Provide the (x, y) coordinate of the cell's center where the given text is located.  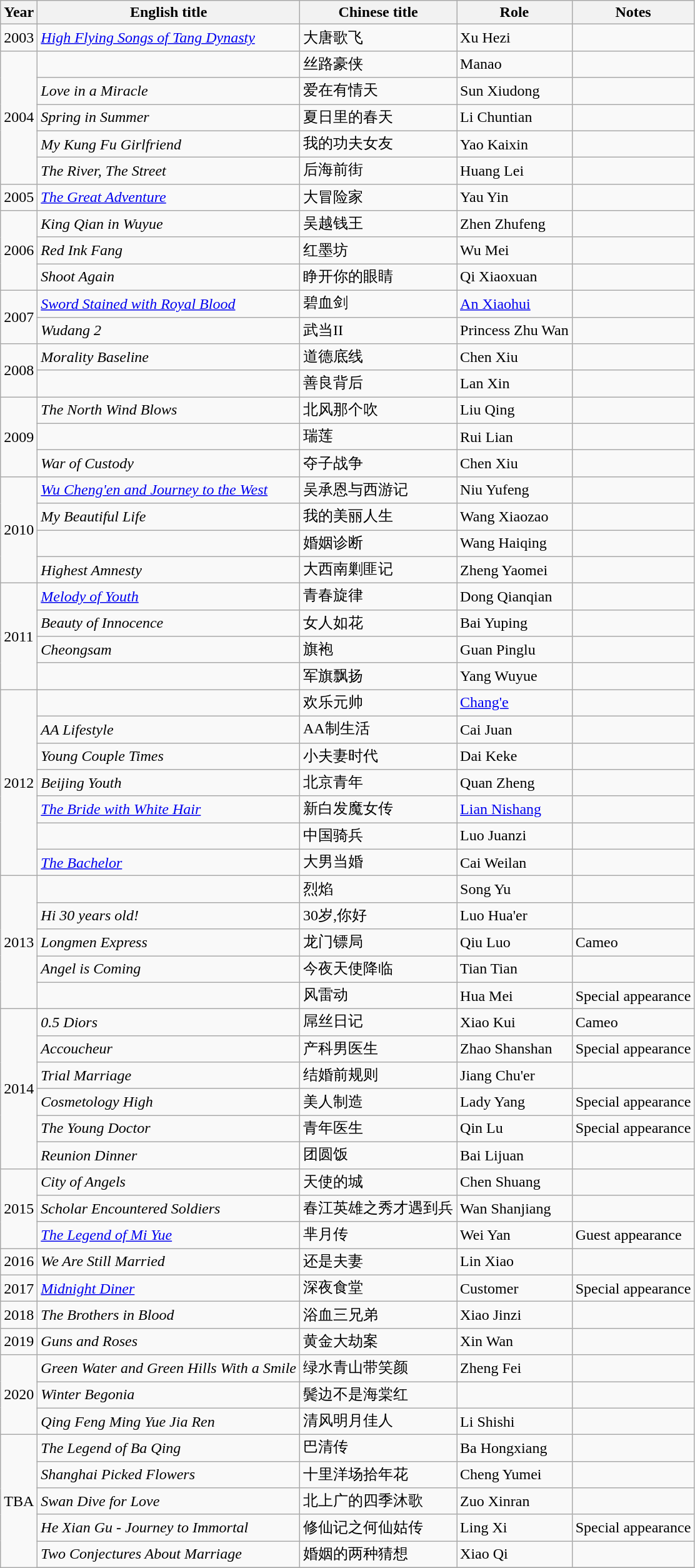
清风明月佳人 (379, 1422)
Xiao Qi (515, 1554)
Wudang 2 (169, 330)
鬓边不是海棠红 (379, 1395)
Melody of Youth (169, 596)
Green Water and Green Hills With a Smile (169, 1368)
烈焰 (379, 889)
我的美丽人生 (379, 516)
The Legend of Mi Yue (169, 1235)
The Bachelor (169, 863)
芈月传 (379, 1235)
Quan Zheng (515, 783)
中国骑兵 (379, 837)
Notes (633, 13)
AA制生活 (379, 729)
Cheongsam (169, 650)
High Flying Songs of Tang Dynasty (169, 38)
2016 (19, 1262)
Xin Wan (515, 1342)
爱在有情天 (379, 91)
Xiao Kui (515, 1023)
Luo Juanzi (515, 837)
Ling Xi (515, 1528)
巴清传 (379, 1448)
Tian Tian (515, 969)
Qiu Luo (515, 943)
夏日里的春天 (379, 118)
Lian Nishang (515, 809)
Wang Xiaozao (515, 516)
King Qian in Wuyue (169, 224)
30岁,你好 (379, 915)
婚姻的两种猜想 (379, 1554)
Cai Weilan (515, 863)
修仙记之何仙姑传 (379, 1528)
Yang Wuyue (515, 676)
The River, The Street (169, 171)
Xu Hezi (515, 38)
Lin Xiao (515, 1262)
Midnight Diner (169, 1288)
TBA (19, 1502)
吴承恩与西游记 (379, 490)
Dai Keke (515, 756)
2017 (19, 1288)
Qi Xiaoxuan (515, 278)
睁开你的眼睛 (379, 278)
Chang'e (515, 703)
浴血三兄弟 (379, 1315)
Cheng Yumei (515, 1474)
吴越钱王 (379, 224)
An Xiaohui (515, 304)
Cosmetology High (169, 1102)
军旗飘扬 (379, 676)
The Legend of Ba Qing (169, 1448)
City of Angels (169, 1182)
Young Couple Times (169, 756)
Zuo Xinran (515, 1502)
2003 (19, 38)
2009 (19, 437)
Huang Lei (515, 171)
屌丝日记 (379, 1023)
Sword Stained with Royal Blood (169, 304)
Highest Amnesty (169, 570)
道德底线 (379, 358)
Ba Hongxiang (515, 1448)
2014 (19, 1089)
The Bride with White Hair (169, 809)
风雷动 (379, 995)
Jiang Chu'er (515, 1075)
Luo Hua'er (515, 915)
2012 (19, 783)
Love in a Miracle (169, 91)
Lan Xin (515, 384)
碧血剑 (379, 304)
Rui Lian (515, 436)
Scholar Encountered Soldiers (169, 1209)
还是夫妻 (379, 1262)
新白发魔女传 (379, 809)
2011 (19, 636)
后海前街 (379, 171)
2018 (19, 1315)
Hua Mei (515, 995)
Winter Begonia (169, 1395)
Cai Juan (515, 729)
English title (169, 13)
Qing Feng Ming Yue Jia Ren (169, 1422)
大男当婚 (379, 863)
The North Wind Blows (169, 410)
2013 (19, 943)
The Great Adventure (169, 198)
Dong Qianqian (515, 596)
2008 (19, 370)
天使的城 (379, 1182)
Spring in Summer (169, 118)
Two Conjectures About Marriage (169, 1554)
Swan Dive for Love (169, 1502)
夺子战争 (379, 464)
黄金大劫案 (379, 1342)
大冒险家 (379, 198)
Shoot Again (169, 278)
Song Yu (515, 889)
Zheng Fei (515, 1368)
We Are Still Married (169, 1262)
小夫妻时代 (379, 756)
The Brothers in Blood (169, 1315)
Guan Pinglu (515, 650)
丝路豪侠 (379, 64)
Zhao Shanshan (515, 1049)
Qin Lu (515, 1129)
Morality Baseline (169, 358)
Customer (515, 1288)
婚姻诊断 (379, 544)
Wei Yan (515, 1235)
Princess Zhu Wan (515, 330)
Angel is Coming (169, 969)
武当II (379, 330)
Sun Xiudong (515, 91)
2010 (19, 530)
War of Custody (169, 464)
2005 (19, 198)
0.5 Diors (169, 1023)
2020 (19, 1395)
Wu Cheng'en and Journey to the West (169, 490)
Chen Shuang (515, 1182)
十里洋场拾年花 (379, 1474)
团圆饭 (379, 1155)
2015 (19, 1209)
龙门镖局 (379, 943)
Year (19, 13)
Red Ink Fang (169, 250)
Wu Mei (515, 250)
Manao (515, 64)
Trial Marriage (169, 1075)
Niu Yufeng (515, 490)
He Xian Gu - Journey to Immortal (169, 1528)
红墨坊 (379, 250)
Wan Shanjiang (515, 1209)
Guest appearance (633, 1235)
女人如花 (379, 623)
Bai Lijuan (515, 1155)
Accoucheur (169, 1049)
Yau Yin (515, 198)
产科男医生 (379, 1049)
Shanghai Picked Flowers (169, 1474)
我的功夫女友 (379, 144)
Li Chuntian (515, 118)
Guns and Roses (169, 1342)
My Kung Fu Girlfriend (169, 144)
青年医生 (379, 1129)
大西南剿匪记 (379, 570)
青春旋律 (379, 596)
瑞莲 (379, 436)
北京青年 (379, 783)
2007 (19, 316)
Lady Yang (515, 1102)
绿水青山带笑颜 (379, 1368)
欢乐元帅 (379, 703)
AA Lifestyle (169, 729)
大唐歌飞 (379, 38)
Zhen Zhufeng (515, 224)
深夜食堂 (379, 1288)
Zheng Yaomei (515, 570)
北上广的四季沐歌 (379, 1502)
My Beautiful Life (169, 516)
2006 (19, 251)
Xiao Jinzi (515, 1315)
Role (515, 13)
Hi 30 years old! (169, 915)
北风那个吹 (379, 410)
春江英雄之秀才遇到兵 (379, 1209)
美人制造 (379, 1102)
Yao Kaixin (515, 144)
Beauty of Innocence (169, 623)
Li Shishi (515, 1422)
旗袍 (379, 650)
Liu Qing (515, 410)
2019 (19, 1342)
今夜天使降临 (379, 969)
善良背后 (379, 384)
Wang Haiqing (515, 544)
Beijing Youth (169, 783)
Reunion Dinner (169, 1155)
The Young Doctor (169, 1129)
Longmen Express (169, 943)
2004 (19, 118)
Bai Yuping (515, 623)
结婚前规则 (379, 1075)
Chinese title (379, 13)
